Provide the (X, Y) coordinate of the cell's center where the given text is located.  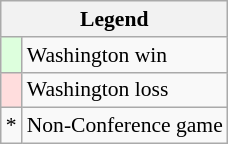
Washington loss (125, 90)
Washington win (125, 55)
* (12, 126)
Non-Conference game (125, 126)
Legend (114, 19)
